Search for the cell housing the specified text and yield its [x, y] center coordinate. 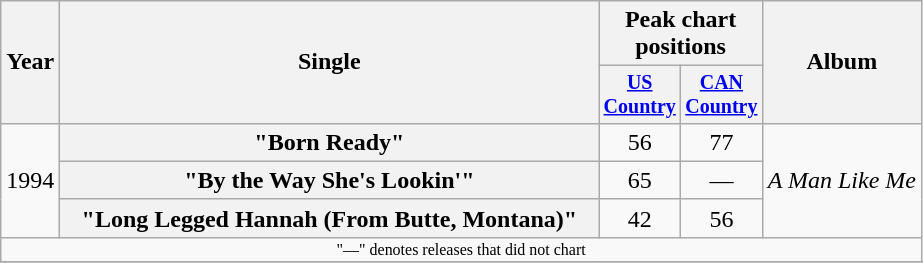
Album [842, 62]
Peak chartpositions [680, 34]
CAN Country [722, 94]
— [722, 180]
42 [640, 218]
"Born Ready" [330, 142]
"Long Legged Hannah (From Butte, Montana)" [330, 218]
"By the Way She's Lookin'" [330, 180]
65 [640, 180]
Single [330, 62]
A Man Like Me [842, 180]
"—" denotes releases that did not chart [462, 249]
1994 [30, 180]
US Country [640, 94]
Year [30, 62]
77 [722, 142]
